Capture the cell that displays the provided text and extract its (x, y) central coordinate. 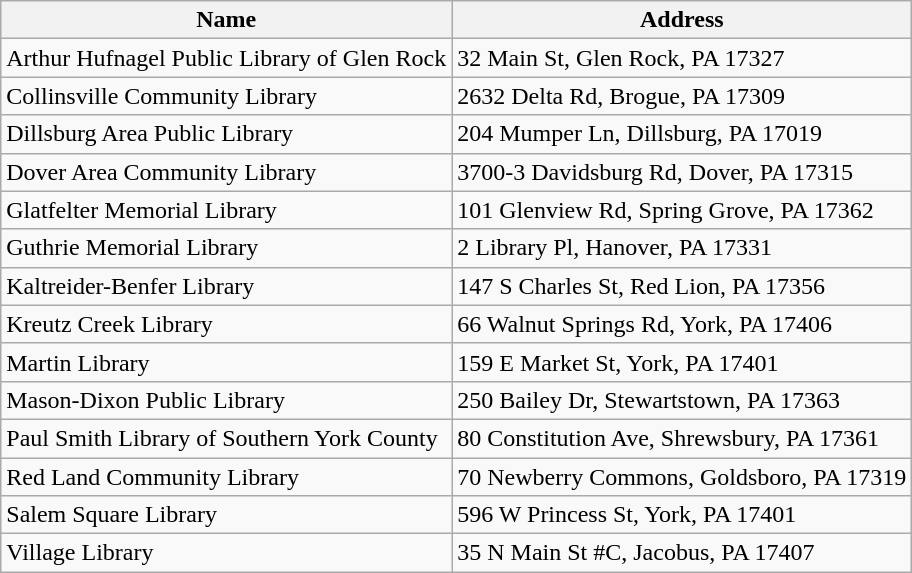
Collinsville Community Library (226, 96)
147 S Charles St, Red Lion, PA 17356 (682, 286)
Dillsburg Area Public Library (226, 134)
Kreutz Creek Library (226, 324)
596 W Princess St, York, PA 17401 (682, 515)
35 N Main St #C, Jacobus, PA 17407 (682, 553)
Glatfelter Memorial Library (226, 210)
204 Mumper Ln, Dillsburg, PA 17019 (682, 134)
Arthur Hufnagel Public Library of Glen Rock (226, 58)
32 Main St, Glen Rock, PA 17327 (682, 58)
Paul Smith Library of Southern York County (226, 438)
2632 Delta Rd, Brogue, PA 17309 (682, 96)
Dover Area Community Library (226, 172)
Address (682, 20)
Kaltreider-Benfer Library (226, 286)
Name (226, 20)
3700-3 Davidsburg Rd, Dover, PA 17315 (682, 172)
2 Library Pl, Hanover, PA 17331 (682, 248)
80 Constitution Ave, Shrewsbury, PA 17361 (682, 438)
Red Land Community Library (226, 477)
Martin Library (226, 362)
Guthrie Memorial Library (226, 248)
159 E Market St, York, PA 17401 (682, 362)
101 Glenview Rd, Spring Grove, PA 17362 (682, 210)
Village Library (226, 553)
Mason-Dixon Public Library (226, 400)
66 Walnut Springs Rd, York, PA 17406 (682, 324)
250 Bailey Dr, Stewartstown, PA 17363 (682, 400)
70 Newberry Commons, Goldsboro, PA 17319 (682, 477)
Salem Square Library (226, 515)
